Identify which cell holds the provided text, then report its [X, Y] central coordinate. 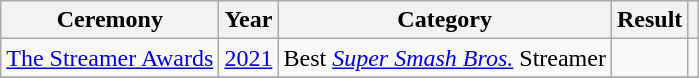
The Streamer Awards [110, 58]
Ceremony [110, 20]
Best Super Smash Bros. Streamer [444, 58]
Category [444, 20]
2021 [248, 58]
Year [248, 20]
Result [649, 20]
